For the text-containing cell, return its midpoint in [X, Y] coordinate format. 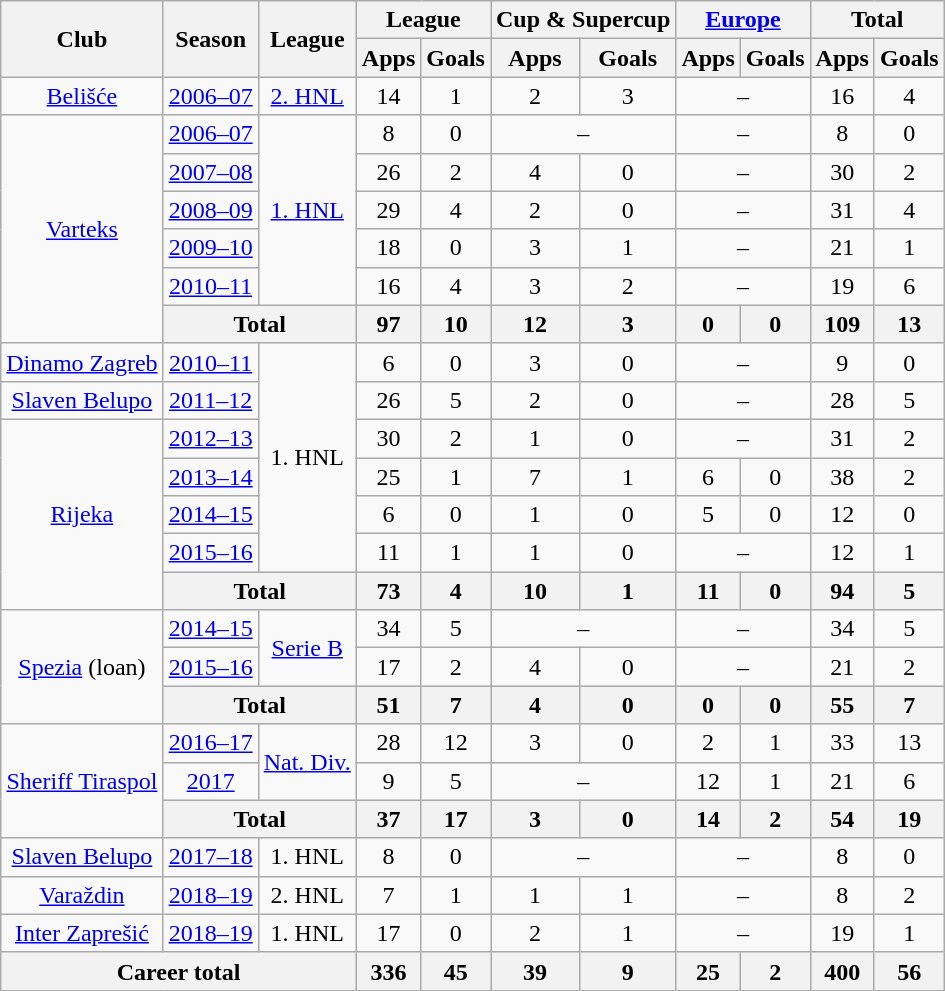
400 [842, 971]
Dinamo Zagreb [82, 362]
Career total [179, 971]
Nat. Div. [307, 762]
2017 [210, 781]
Club [82, 39]
94 [842, 591]
38 [842, 477]
2009–10 [210, 248]
Sheriff Tiraspol [82, 781]
73 [388, 591]
2007–08 [210, 172]
45 [456, 971]
Serie B [307, 648]
Cup & Supercup [582, 20]
109 [842, 324]
2011–12 [210, 400]
336 [388, 971]
37 [388, 819]
Europe [743, 20]
18 [388, 248]
Rijeka [82, 514]
2017–18 [210, 857]
Varteks [82, 229]
54 [842, 819]
39 [534, 971]
Season [210, 39]
2008–09 [210, 210]
Inter Zaprešić [82, 933]
56 [909, 971]
2012–13 [210, 438]
Spezia (loan) [82, 667]
Varaždin [82, 895]
55 [842, 705]
2016–17 [210, 743]
97 [388, 324]
Belišće [82, 96]
51 [388, 705]
2013–14 [210, 477]
33 [842, 743]
29 [388, 210]
